For the text-containing cell, return its midpoint in [X, Y] coordinate format. 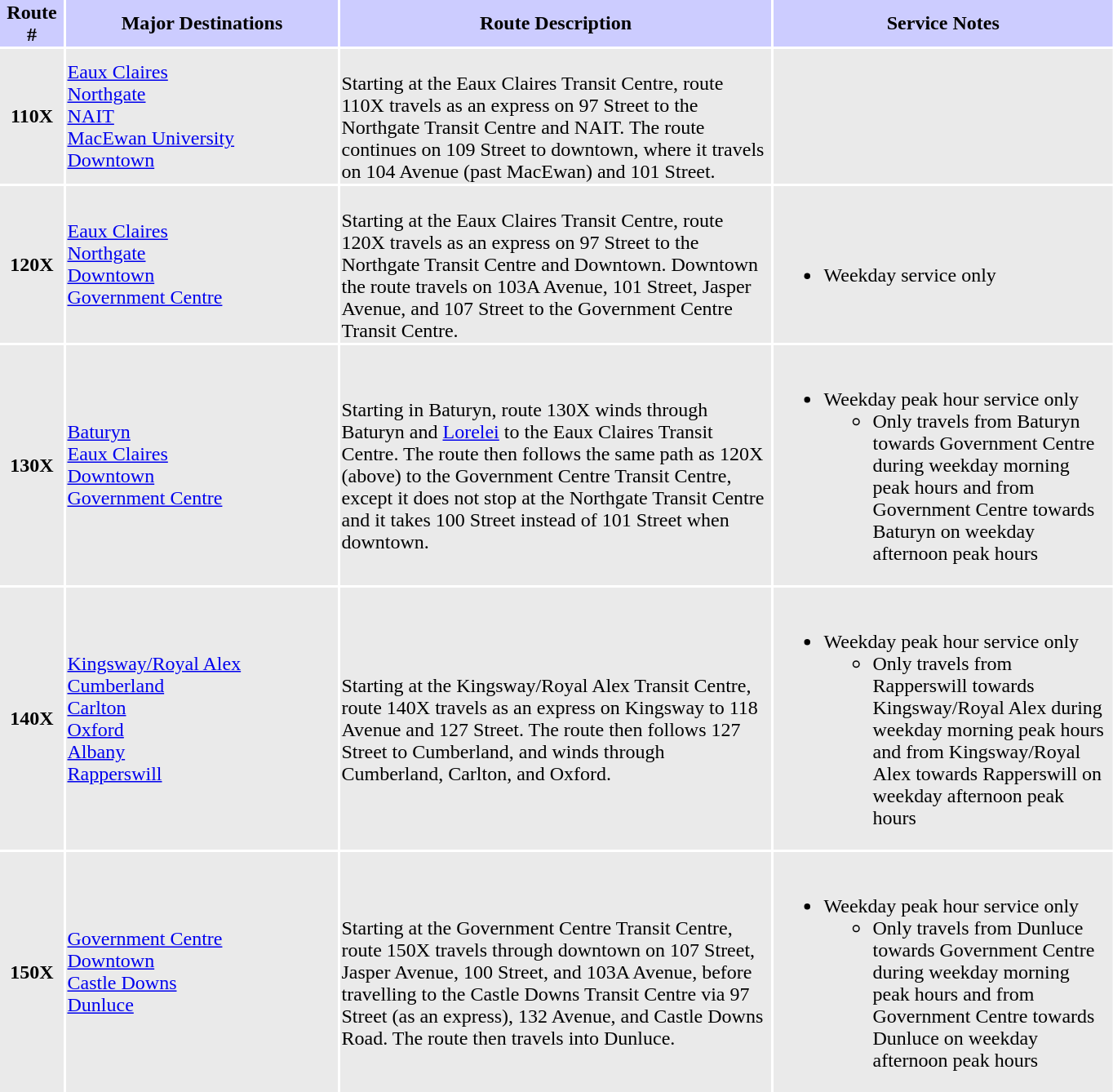
Route # [32, 23]
BaturynEaux ClairesDowntownGovernment Centre [202, 465]
110X [32, 116]
Weekday service only [943, 264]
140X [32, 718]
130X [32, 465]
Government CentreDowntownCastle DownsDunluce [202, 972]
Service Notes [943, 23]
Route Description [556, 23]
Eaux ClairesNorthgateNAITMacEwan UniversityDowntown [202, 116]
Kingsway/Royal AlexCumberlandCarltonOxfordAlbanyRapperswill [202, 718]
120X [32, 264]
150X [32, 972]
Major Destinations [202, 23]
Eaux ClairesNorthgateDowntownGovernment Centre [202, 264]
